Output the [X, Y] coordinate of the center of the cell containing the given text.  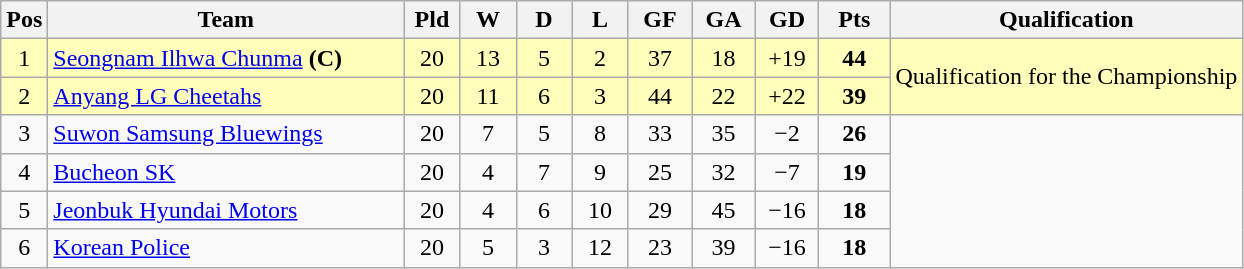
Qualification for the Championship [1066, 77]
Bucheon SK [226, 172]
9 [600, 172]
Jeonbuk Hyundai Motors [226, 210]
35 [724, 134]
12 [600, 248]
37 [660, 58]
10 [600, 210]
22 [724, 96]
Pld [432, 20]
D [544, 20]
25 [660, 172]
Suwon Samsung Bluewings [226, 134]
+19 [787, 58]
GF [660, 20]
Korean Police [226, 248]
19 [854, 172]
45 [724, 210]
GD [787, 20]
1 [24, 58]
Seongnam Ilhwa Chunma (C) [226, 58]
13 [488, 58]
Pts [854, 20]
Pos [24, 20]
33 [660, 134]
Qualification [1066, 20]
11 [488, 96]
8 [600, 134]
Anyang LG Cheetahs [226, 96]
32 [724, 172]
L [600, 20]
29 [660, 210]
GA [724, 20]
Team [226, 20]
−2 [787, 134]
23 [660, 248]
26 [854, 134]
−7 [787, 172]
W [488, 20]
+22 [787, 96]
